For the text-containing cell, return its midpoint in (x, y) coordinate format. 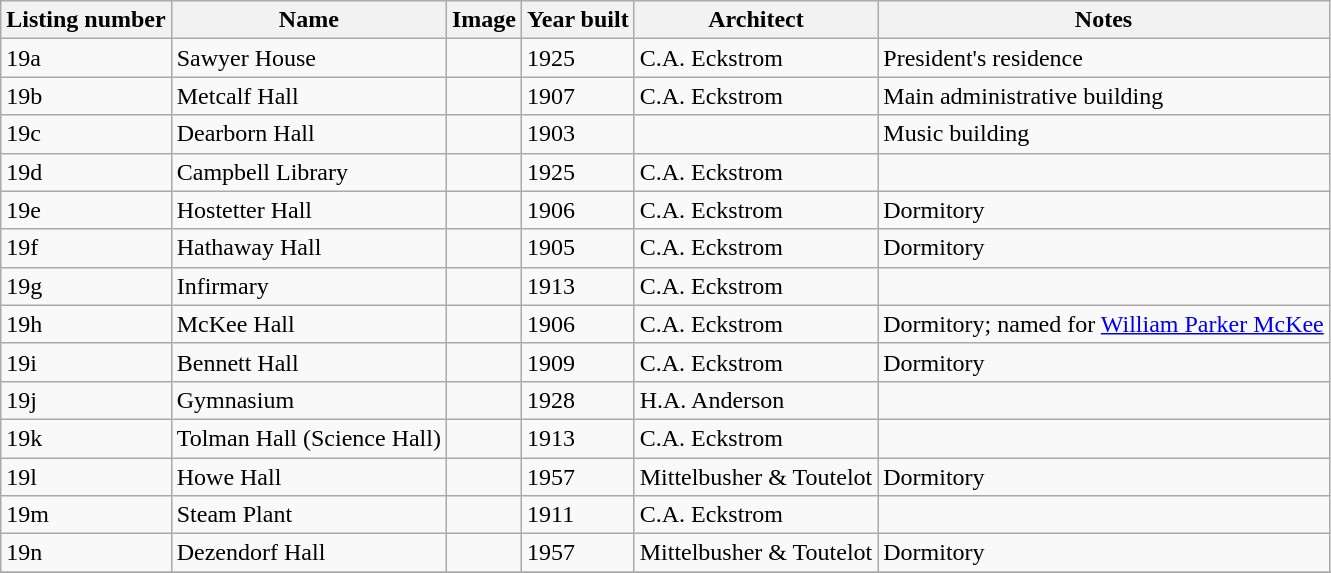
Name (308, 20)
19e (86, 210)
Metcalf Hall (308, 96)
19j (86, 400)
Steam Plant (308, 515)
Howe Hall (308, 477)
Image (484, 20)
19m (86, 515)
Bennett Hall (308, 362)
1907 (578, 96)
Dormitory; named for William Parker McKee (1104, 324)
Hostetter Hall (308, 210)
1905 (578, 248)
1911 (578, 515)
19n (86, 553)
1928 (578, 400)
Dezendorf Hall (308, 553)
President's residence (1104, 58)
Infirmary (308, 286)
H.A. Anderson (756, 400)
19k (86, 438)
19l (86, 477)
Gymnasium (308, 400)
19g (86, 286)
Year built (578, 20)
Dearborn Hall (308, 134)
Hathaway Hall (308, 248)
Listing number (86, 20)
Main administrative building (1104, 96)
Notes (1104, 20)
19c (86, 134)
19d (86, 172)
Music building (1104, 134)
19h (86, 324)
19f (86, 248)
Campbell Library (308, 172)
1909 (578, 362)
McKee Hall (308, 324)
19a (86, 58)
Sawyer House (308, 58)
19i (86, 362)
Architect (756, 20)
19b (86, 96)
1903 (578, 134)
Tolman Hall (Science Hall) (308, 438)
